Determine the (x, y) coordinate at the center of the cell enclosing the given text.  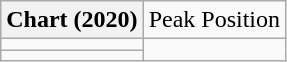
Chart (2020) (72, 20)
Peak Position (214, 20)
